Capture the cell that displays the provided text and extract its (x, y) central coordinate. 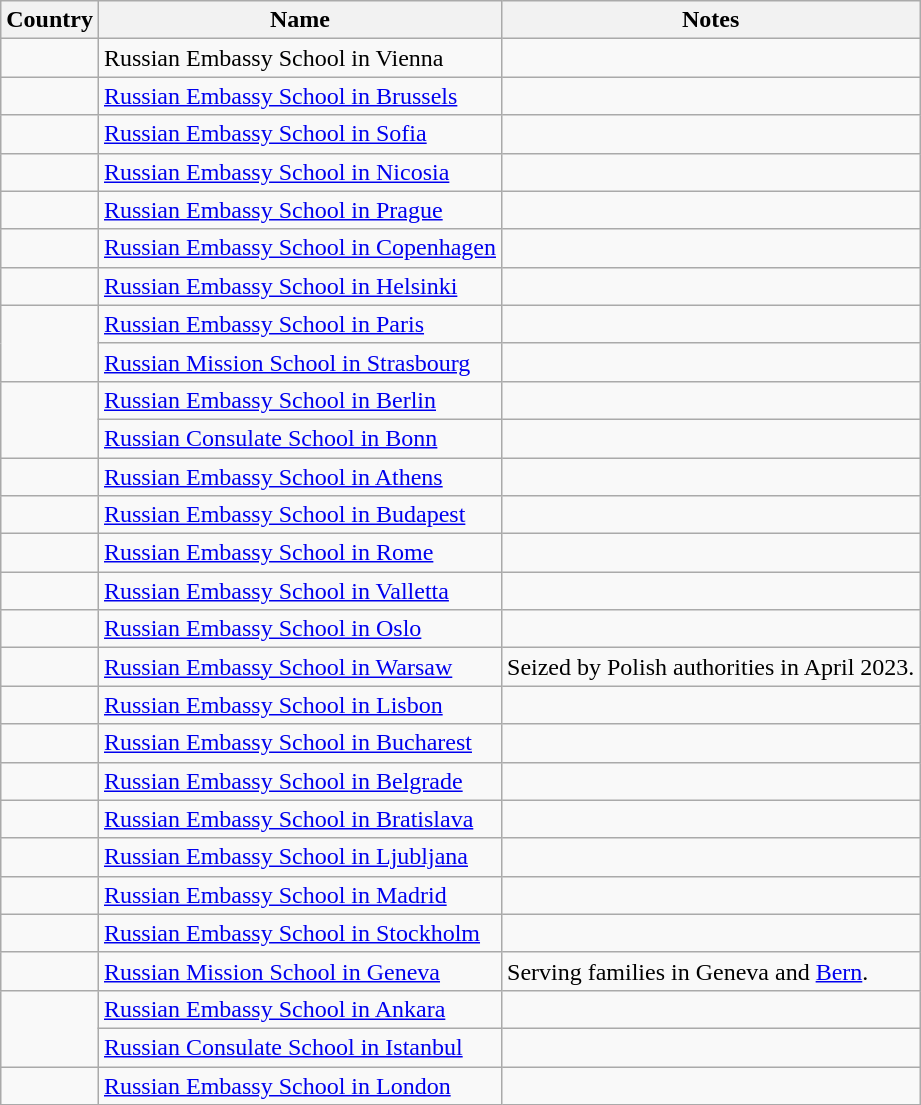
Russian Mission School in Geneva (300, 971)
Russian Embassy School in Ljubljana (300, 857)
Serving families in Geneva and Bern. (711, 971)
Name (300, 20)
Russian Embassy School in Berlin (300, 400)
Notes (711, 20)
Russian Embassy School in Bratislava (300, 819)
Country (50, 20)
Russian Embassy School in Belgrade (300, 781)
Russian Embassy School in Lisbon (300, 705)
Russian Mission School in Strasbourg (300, 362)
Russian Embassy School in Paris (300, 324)
Russian Embassy School in Bucharest (300, 743)
Russian Embassy School in Madrid (300, 895)
Seized by Polish authorities in April 2023. (711, 667)
Russian Embassy School in Stockholm (300, 933)
Russian Embassy School in Helsinki (300, 286)
Russian Embassy School in Budapest (300, 515)
Russian Embassy School in Copenhagen (300, 248)
Russian Embassy School in London (300, 1085)
Russian Embassy School in Rome (300, 553)
Russian Embassy School in Prague (300, 210)
Russian Embassy School in Valletta (300, 591)
Russian Consulate School in Istanbul (300, 1047)
Russian Embassy School in Ankara (300, 1009)
Russian Embassy School in Warsaw (300, 667)
Russian Embassy School in Athens (300, 477)
Russian Embassy School in Sofia (300, 134)
Russian Embassy School in Brussels (300, 96)
Russian Consulate School in Bonn (300, 438)
Russian Embassy School in Oslo (300, 629)
Russian Embassy School in Nicosia (300, 172)
Russian Embassy School in Vienna (300, 58)
